Search for the cell housing the specified text and yield its [X, Y] center coordinate. 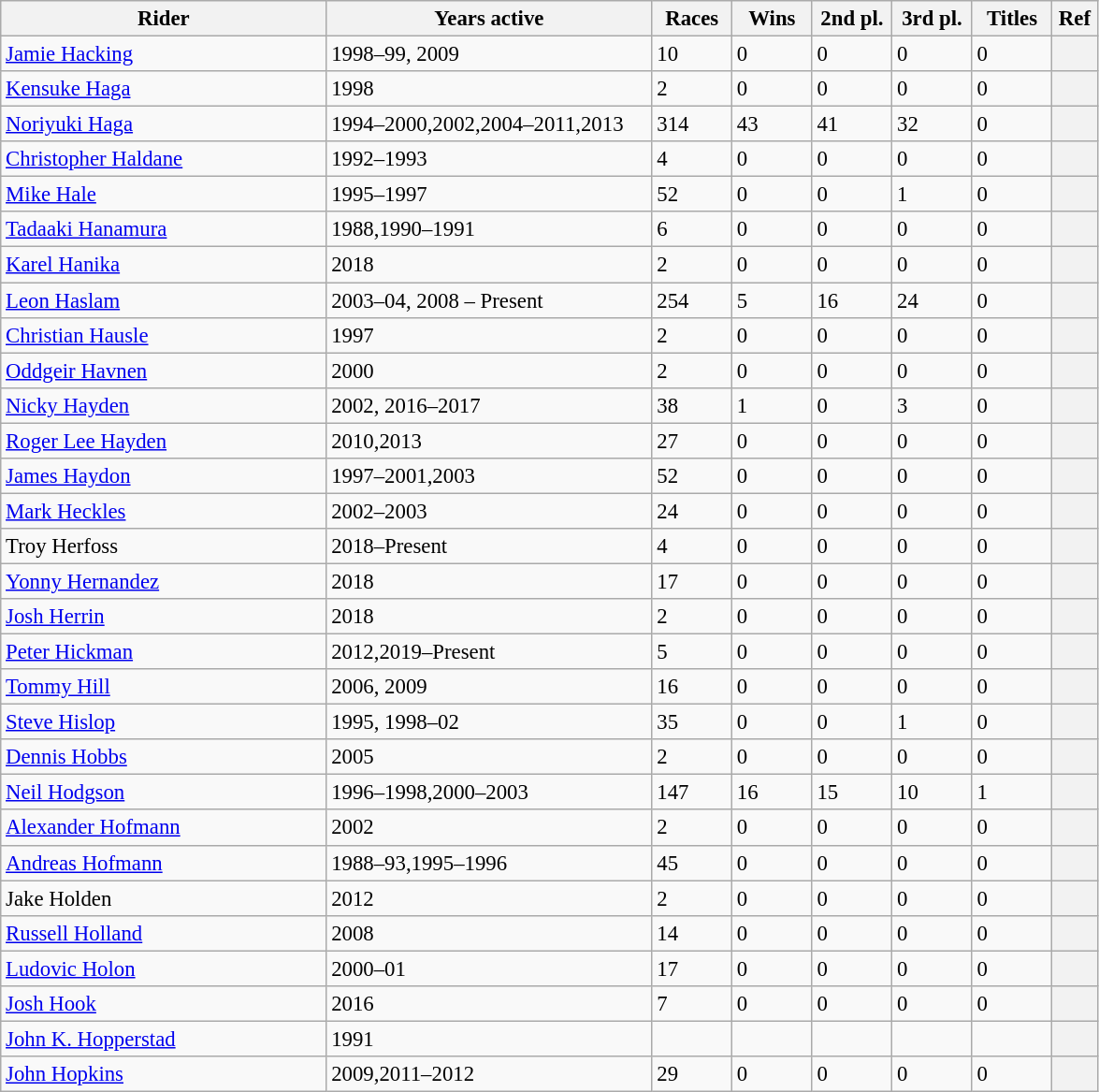
1988,1990–1991 [489, 229]
2005 [489, 757]
John K. Hopperstad [164, 1039]
Neil Hodgson [164, 793]
Josh Herrin [164, 617]
314 [692, 124]
Dennis Hobbs [164, 757]
Tommy Hill [164, 687]
Josh Hook [164, 1004]
1998 [489, 89]
2002 [489, 828]
1995, 1998–02 [489, 722]
Christopher Haldane [164, 159]
1997 [489, 335]
2010,2013 [489, 441]
Steve Hislop [164, 722]
Troy Herfoss [164, 546]
2000–01 [489, 968]
2012,2019–Present [489, 652]
Oddgeir Havnen [164, 371]
1996–1998,2000–2003 [489, 793]
Christian Hausle [164, 335]
Jamie Hacking [164, 54]
Rider [164, 19]
2012 [489, 898]
147 [692, 793]
Wins [773, 19]
Roger Lee Hayden [164, 441]
2000 [489, 371]
2009,2011–2012 [489, 1074]
Races [692, 19]
15 [852, 793]
1997–2001,2003 [489, 476]
32 [933, 124]
John Hopkins [164, 1074]
29 [692, 1074]
41 [852, 124]
Noriyuki Haga [164, 124]
Ludovic Holon [164, 968]
43 [773, 124]
Russell Holland [164, 933]
Years active [489, 19]
3rd pl. [933, 19]
1998–99, 2009 [489, 54]
2nd pl. [852, 19]
Mike Hale [164, 195]
1988–93,1995–1996 [489, 863]
Alexander Hofmann [164, 828]
Karel Hanika [164, 265]
2002–2003 [489, 511]
Titles [1012, 19]
1992–1993 [489, 159]
35 [692, 722]
Tadaaki Hanamura [164, 229]
James Haydon [164, 476]
45 [692, 863]
Nicky Hayden [164, 405]
2006, 2009 [489, 687]
Mark Heckles [164, 511]
Andreas Hofmann [164, 863]
Leon Haslam [164, 300]
Kensuke Haga [164, 89]
27 [692, 441]
Jake Holden [164, 898]
3 [933, 405]
Ref [1075, 19]
254 [692, 300]
7 [692, 1004]
1995–1997 [489, 195]
2002, 2016–2017 [489, 405]
1991 [489, 1039]
1994–2000,2002,2004–2011,2013 [489, 124]
2008 [489, 933]
2003–04, 2008 – Present [489, 300]
38 [692, 405]
2018–Present [489, 546]
Peter Hickman [164, 652]
14 [692, 933]
2016 [489, 1004]
6 [692, 229]
Yonny Hernandez [164, 581]
